Identify which cell holds the provided text, then report its (X, Y) central coordinate. 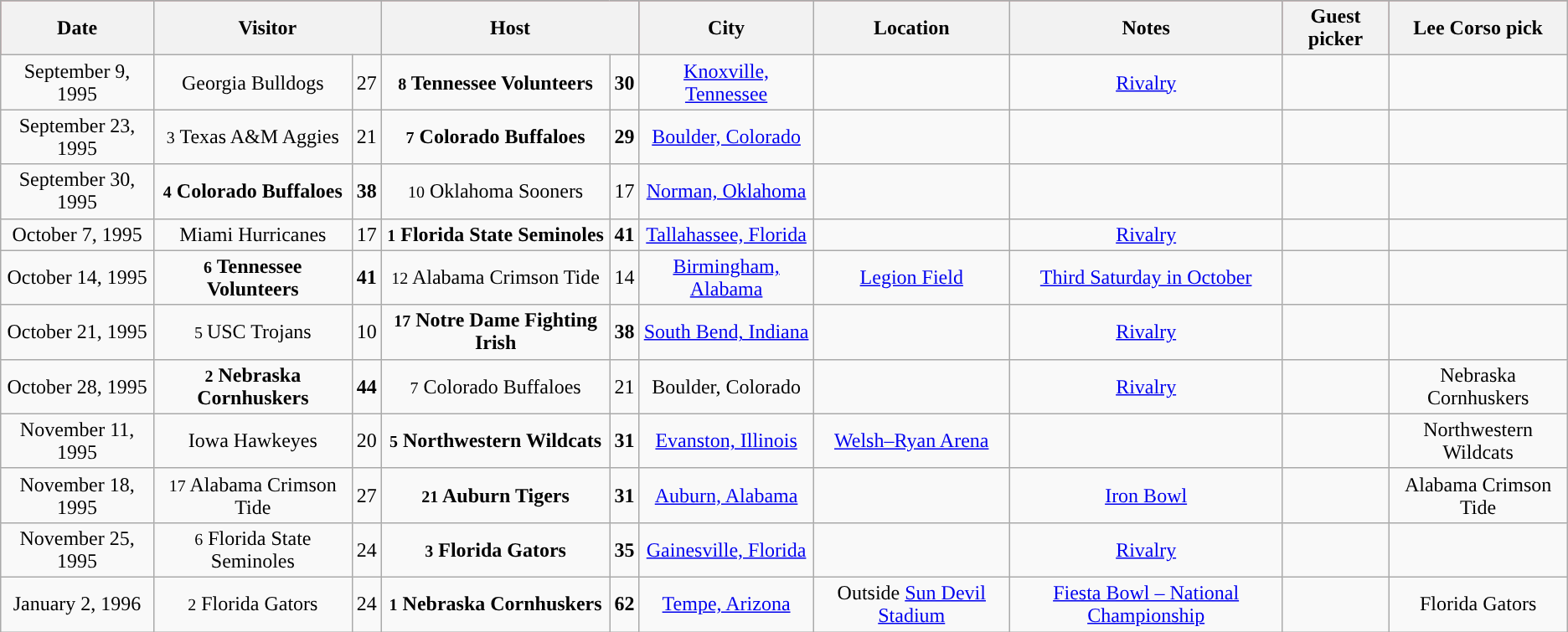
September 9, 1995 (77, 82)
November 18, 1995 (77, 496)
Host (510, 28)
Date (77, 28)
October 21, 1995 (77, 331)
Norman, Oklahoma (726, 191)
1 Florida State Seminoles (496, 234)
Florida Gators (1478, 604)
Outside Sun Devil Stadium (911, 604)
62 (625, 604)
35 (625, 549)
17 Notre Dame Fighting Irish (496, 331)
1 Nebraska Cornhuskers (496, 604)
Knoxville, Tennessee (726, 82)
17 Alabama Crimson Tide (253, 496)
Visitor (267, 28)
Alabama Crimson Tide (1478, 496)
10 Oklahoma Sooners (496, 191)
January 2, 1996 (77, 604)
Tallahassee, Florida (726, 234)
10 (367, 331)
September 30, 1995 (77, 191)
6 Tennessee Volunteers (253, 278)
5 USC Trojans (253, 331)
5 Northwestern Wildcats (496, 440)
21 Auburn Tigers (496, 496)
South Bend, Indiana (726, 331)
14 (625, 278)
November 25, 1995 (77, 549)
Tempe, Arizona (726, 604)
Lee Corso pick (1478, 28)
October 14, 1995 (77, 278)
Miami Hurricanes (253, 234)
Fiesta Bowl – National Championship (1146, 604)
Iron Bowl (1146, 496)
Third Saturday in October (1146, 278)
Georgia Bulldogs (253, 82)
3 Florida Gators (496, 549)
2 Nebraska Cornhuskers (253, 387)
29 (625, 137)
September 23, 1995 (77, 137)
Legion Field (911, 278)
12 Alabama Crimson Tide (496, 278)
3 Texas A&M Aggies (253, 137)
October 28, 1995 (77, 387)
Guest picker (1335, 28)
Evanston, Illinois (726, 440)
Birmingham, Alabama (726, 278)
44 (367, 387)
Location (911, 28)
2 Florida Gators (253, 604)
4 Colorado Buffaloes (253, 191)
Notes (1146, 28)
6 Florida State Seminoles (253, 549)
City (726, 28)
Gainesville, Florida (726, 549)
Welsh–Ryan Arena (911, 440)
November 11, 1995 (77, 440)
Nebraska Cornhuskers (1478, 387)
30 (625, 82)
Auburn, Alabama (726, 496)
Iowa Hawkeyes (253, 440)
20 (367, 440)
October 7, 1995 (77, 234)
Northwestern Wildcats (1478, 440)
8 Tennessee Volunteers (496, 82)
